Provide the (x, y) coordinate of the cell's center where the given text is located.  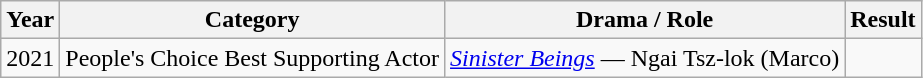
Category (252, 20)
Result (883, 20)
Year (30, 20)
2021 (30, 58)
People's Choice Best Supporting Actor (252, 58)
Drama / Role (645, 20)
Sinister Beings — Ngai Tsz-lok (Marco) (645, 58)
